Detect which cell encompasses the target text, then output its [X, Y] center coordinate. 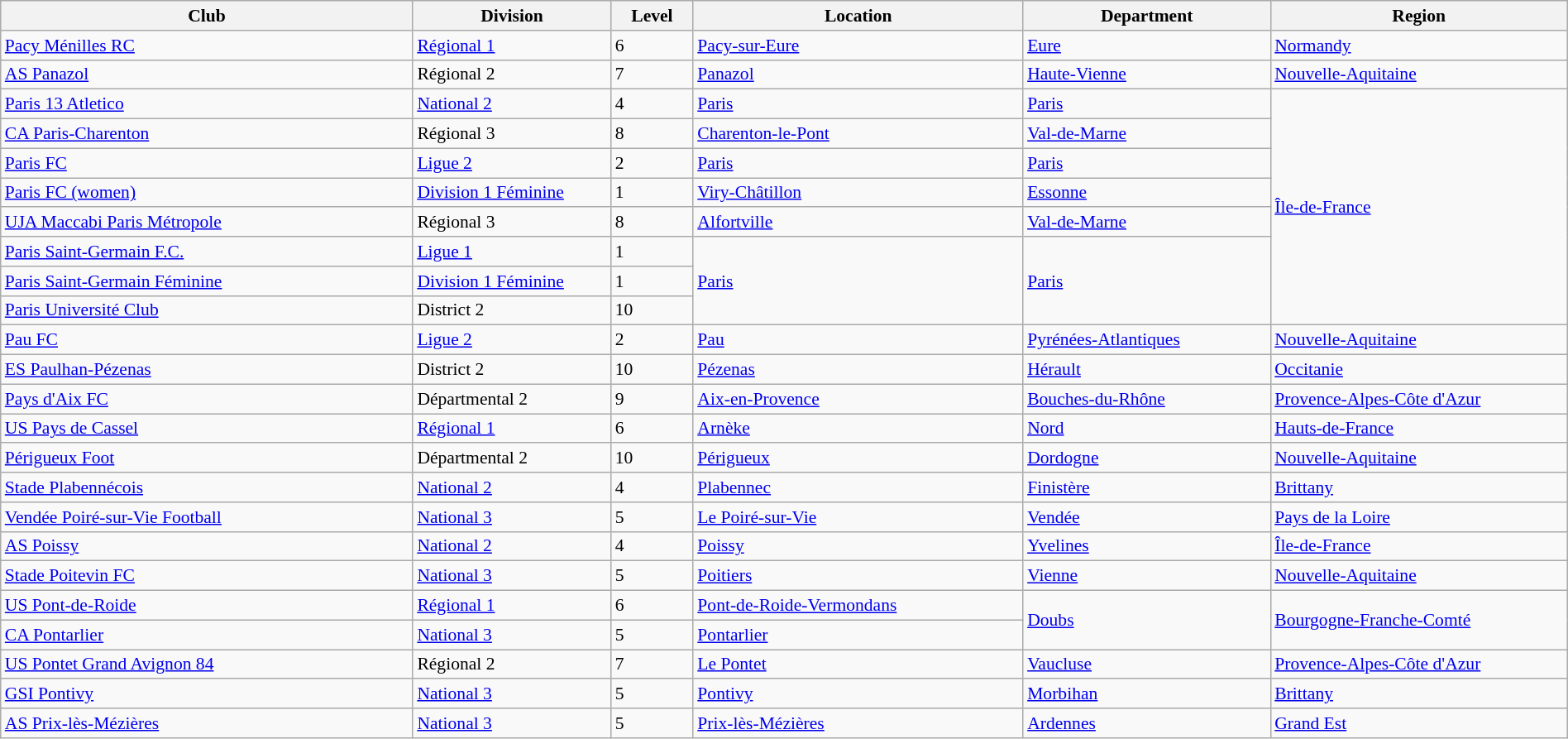
Vienne [1146, 576]
Pau [858, 340]
Charenton-le-Pont [858, 134]
Finistère [1146, 487]
AS Poissy [207, 546]
CA Paris-Charenton [207, 134]
Pézenas [858, 370]
Stade Plabennécois [207, 487]
US Pont-de-Roide [207, 606]
Pontivy [858, 694]
Ligue 1 [511, 252]
Paris FC [207, 163]
Vendée [1146, 517]
Viry-Châtillon [858, 193]
Périgueux [858, 458]
UJA Maccabi Paris Métropole [207, 223]
GSI Pontivy [207, 694]
Vaucluse [1146, 665]
Bourgogne-Franche-Comté [1419, 621]
Paris 13 Atletico [207, 104]
Pont-de-Roide-Vermondans [858, 606]
Plabennec [858, 487]
Level [653, 16]
Location [858, 16]
Le Poiré-sur-Vie [858, 517]
Ardennes [1146, 723]
CA Pontarlier [207, 635]
Bouches-du-Rhône [1146, 399]
Périgueux Foot [207, 458]
Panazol [858, 74]
Paris Saint-Germain Féminine [207, 281]
Club [207, 16]
AS Prix-lès-Mézières [207, 723]
Normandy [1419, 46]
Pyrénées-Atlantiques [1146, 340]
Alfortville [858, 223]
Nord [1146, 429]
Dordogne [1146, 458]
Le Pontet [858, 665]
Stade Poitevin FC [207, 576]
Pays de la Loire [1419, 517]
Yvelines [1146, 546]
Occitanie [1419, 370]
Division [511, 16]
US Pays de Cassel [207, 429]
Prix-lès-Mézières [858, 723]
9 [653, 399]
Paris Université Club [207, 310]
AS Panazol [207, 74]
ES Paulhan-Pézenas [207, 370]
Vendée Poiré-sur-Vie Football [207, 517]
Paris FC (women) [207, 193]
Pontarlier [858, 635]
Pacy-sur-Eure [858, 46]
Pays d'Aix FC [207, 399]
Haute-Vienne [1146, 74]
Poitiers [858, 576]
Doubs [1146, 621]
Hauts-de-France [1419, 429]
Essonne [1146, 193]
Eure [1146, 46]
US Pontet Grand Avignon 84 [207, 665]
Arnèke [858, 429]
Department [1146, 16]
Aix-en-Provence [858, 399]
Pau FC [207, 340]
Morbihan [1146, 694]
Region [1419, 16]
Poissy [858, 546]
Pacy Ménilles RC [207, 46]
Paris Saint-Germain F.C. [207, 252]
Grand Est [1419, 723]
Hérault [1146, 370]
